Pinpoint the cell where the given text exists, returning its [x, y] midpoint coordinate. 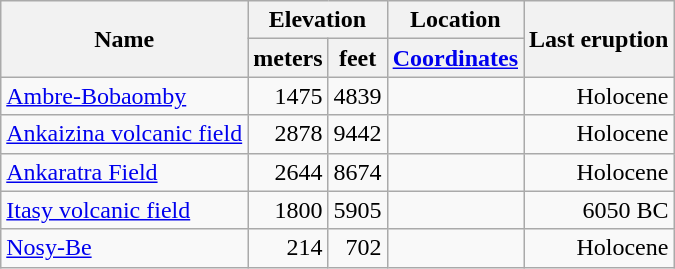
5905 [358, 210]
6050 BC [599, 210]
Itasy volcanic field [124, 210]
Ambre-Bobaomby [124, 96]
9442 [358, 134]
Elevation [318, 20]
1475 [288, 96]
Ankaratra Field [124, 172]
Coordinates [455, 58]
2644 [288, 172]
214 [288, 248]
1800 [288, 210]
2878 [288, 134]
702 [358, 248]
Nosy-Be [124, 248]
feet [358, 58]
meters [288, 58]
Name [124, 39]
Last eruption [599, 39]
Ankaizina volcanic field [124, 134]
8674 [358, 172]
4839 [358, 96]
Location [455, 20]
